Provide the [x, y] coordinate of the cell's center where the given text is located.  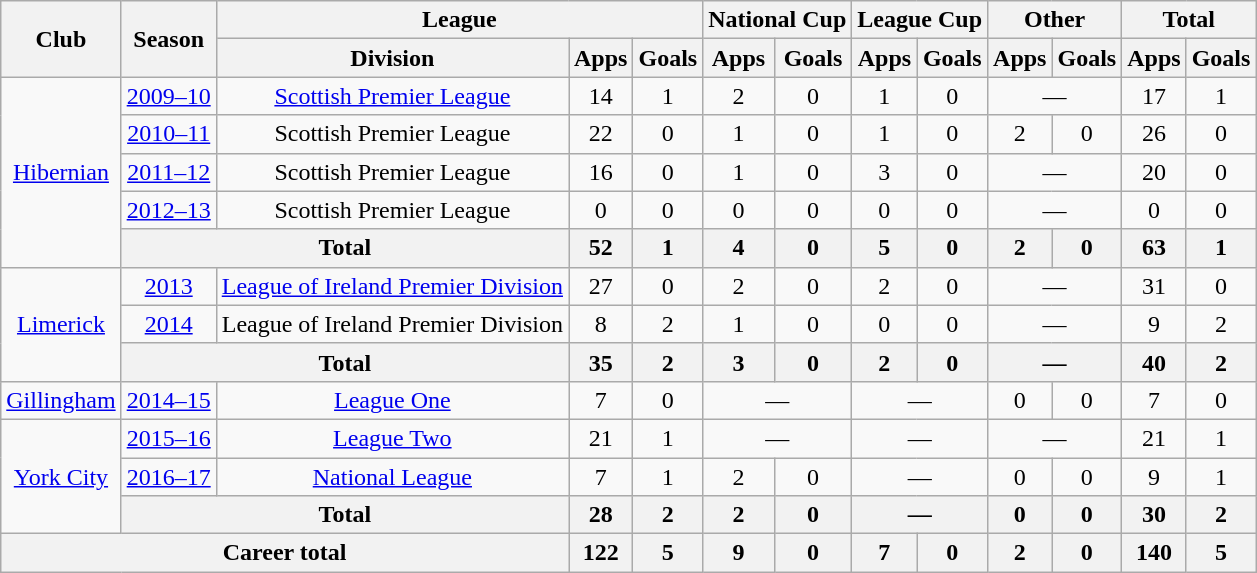
140 [1154, 553]
Season [168, 39]
4 [739, 248]
2012–13 [168, 210]
8 [600, 324]
Career total [285, 553]
31 [1154, 286]
122 [600, 553]
2013 [168, 286]
2011–12 [168, 172]
York City [61, 476]
17 [1154, 96]
League Cup [920, 20]
2014 [168, 324]
52 [600, 248]
20 [1154, 172]
27 [600, 286]
28 [600, 515]
2015–16 [168, 438]
2009–10 [168, 96]
Hibernian [61, 172]
Limerick [61, 324]
26 [1154, 134]
22 [600, 134]
Other [1055, 20]
National League [392, 477]
2016–17 [168, 477]
2014–15 [168, 400]
63 [1154, 248]
Club [61, 39]
14 [600, 96]
League [459, 20]
League Two [392, 438]
2010–11 [168, 134]
30 [1154, 515]
40 [1154, 362]
League One [392, 400]
Gillingham [61, 400]
16 [600, 172]
National Cup [778, 20]
35 [600, 362]
Division [392, 58]
